For the text-containing cell, return its midpoint in (X, Y) coordinate format. 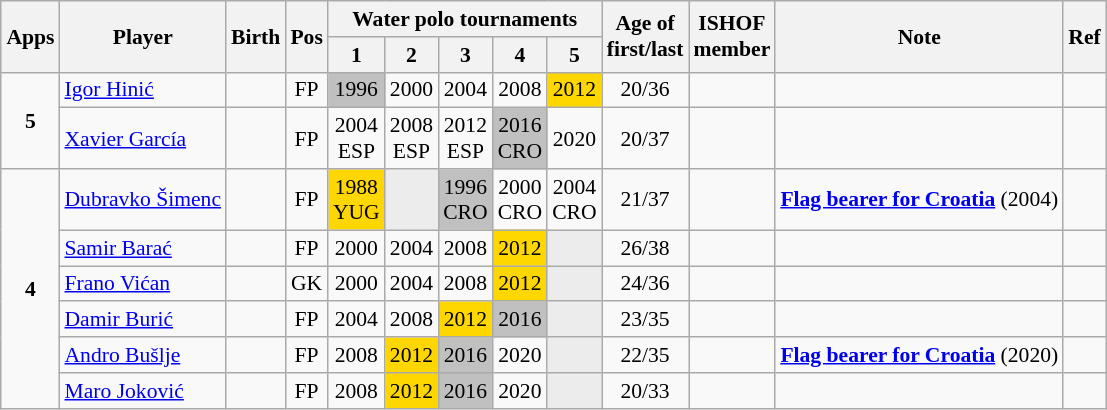
1996 (356, 90)
Dubravko Šimenc (142, 200)
2004CRO (574, 200)
2000CRO (520, 200)
23/35 (646, 320)
21/37 (646, 200)
Frano Vićan (142, 284)
Andro Bušlje (142, 355)
Apps (30, 36)
ISHOFmember (732, 36)
Igor Hinić (142, 90)
Flag bearer for Croatia (2020) (919, 355)
22/35 (646, 355)
Note (919, 36)
1996CRO (466, 200)
Damir Burić (142, 320)
Ref (1084, 36)
Xavier García (142, 138)
Pos (306, 36)
3 (466, 55)
2 (412, 55)
Player (142, 36)
26/38 (646, 248)
Maro Joković (142, 391)
1 (356, 55)
Samir Barać (142, 248)
24/36 (646, 284)
Birth (256, 36)
1988YUG (356, 200)
2012ESP (466, 138)
2008ESP (412, 138)
Age offirst/last (646, 36)
2004ESP (356, 138)
20/33 (646, 391)
20/37 (646, 138)
GK (306, 284)
2016CRO (520, 138)
20/36 (646, 90)
Flag bearer for Croatia (2004) (919, 200)
Water polo tournaments (465, 19)
